Return (X, Y) of the center of cell containing provided text 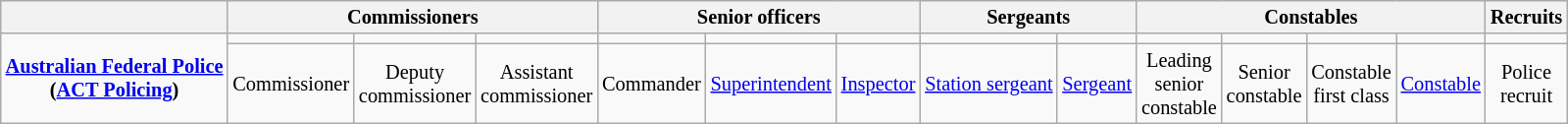
Australian Federal Police(ACT Policing) (115, 79)
Seniorconstable (1265, 84)
Leadingseniorconstable (1179, 84)
Commander (651, 84)
Senior officers (759, 18)
Constablefirst class (1351, 84)
Commissioners (412, 18)
Sergeant (1096, 84)
Inspector (879, 84)
Policerecruit (1526, 84)
Station sergeant (988, 84)
Deputycommissioner (415, 84)
Assistantcommissioner (536, 84)
Constables (1311, 18)
Recruits (1526, 18)
Superintendent (771, 84)
Sergeants (1028, 18)
Commissioner (290, 84)
Constable (1442, 84)
